Capture the cell that displays the provided text and extract its [X, Y] central coordinate. 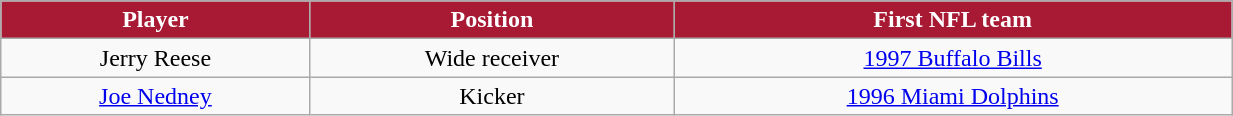
Player [156, 20]
First NFL team [953, 20]
Kicker [492, 96]
Wide receiver [492, 58]
Joe Nedney [156, 96]
1996 Miami Dolphins [953, 96]
1997 Buffalo Bills [953, 58]
Jerry Reese [156, 58]
Position [492, 20]
